Find where the given text appears and provide that cell's center as [X, Y] coordinate. 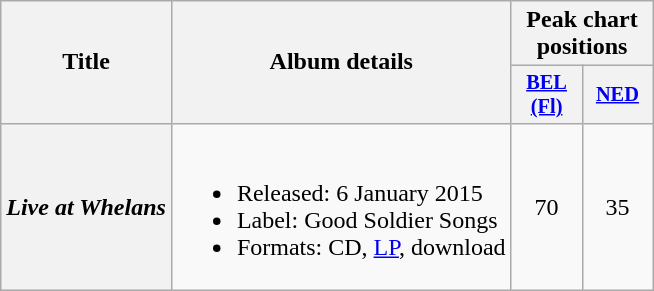
35 [618, 206]
Title [86, 62]
NED [618, 95]
Live at Whelans [86, 206]
Peak chart positions [582, 34]
Album details [341, 62]
Released: 6 January 2015Label: Good Soldier SongsFormats: CD, LP, download [341, 206]
BEL(Fl) [546, 95]
70 [546, 206]
